Search for the cell housing the specified text and yield its [x, y] center coordinate. 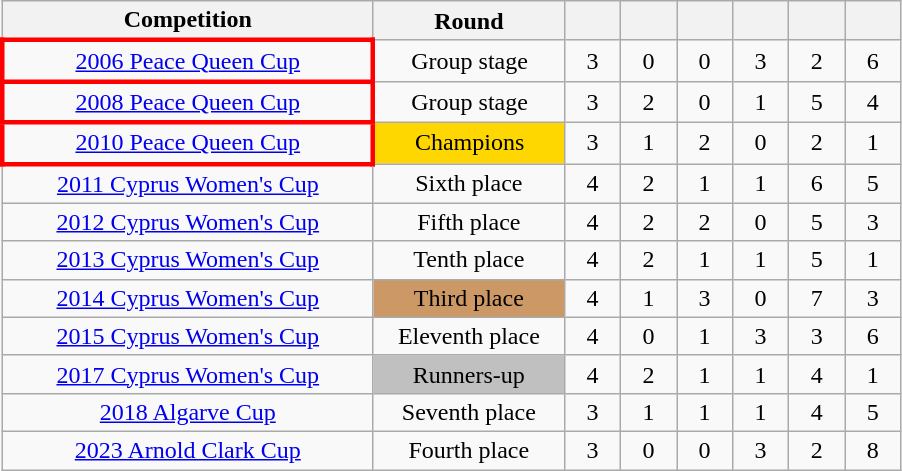
2010 Peace Queen Cup [188, 142]
Champions [468, 142]
Round [468, 21]
Competition [188, 21]
8 [873, 450]
2011 Cyprus Women's Cup [188, 184]
7 [817, 298]
2018 Algarve Cup [188, 412]
2008 Peace Queen Cup [188, 102]
2012 Cyprus Women's Cup [188, 222]
Sixth place [468, 184]
Fifth place [468, 222]
2023 Arnold Clark Cup [188, 450]
2006 Peace Queen Cup [188, 60]
Eleventh place [468, 336]
2013 Cyprus Women's Cup [188, 260]
2017 Cyprus Women's Cup [188, 374]
Tenth place [468, 260]
Third place [468, 298]
Seventh place [468, 412]
Runners-up [468, 374]
Fourth place [468, 450]
2014 Cyprus Women's Cup [188, 298]
2015 Cyprus Women's Cup [188, 336]
